Locate the cell with the specified text and output its [x, y] center coordinate. 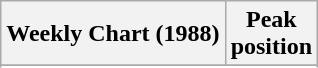
Weekly Chart (1988) [113, 34]
Peakposition [271, 34]
